Pinpoint the cell where the given text exists, returning its (X, Y) midpoint coordinate. 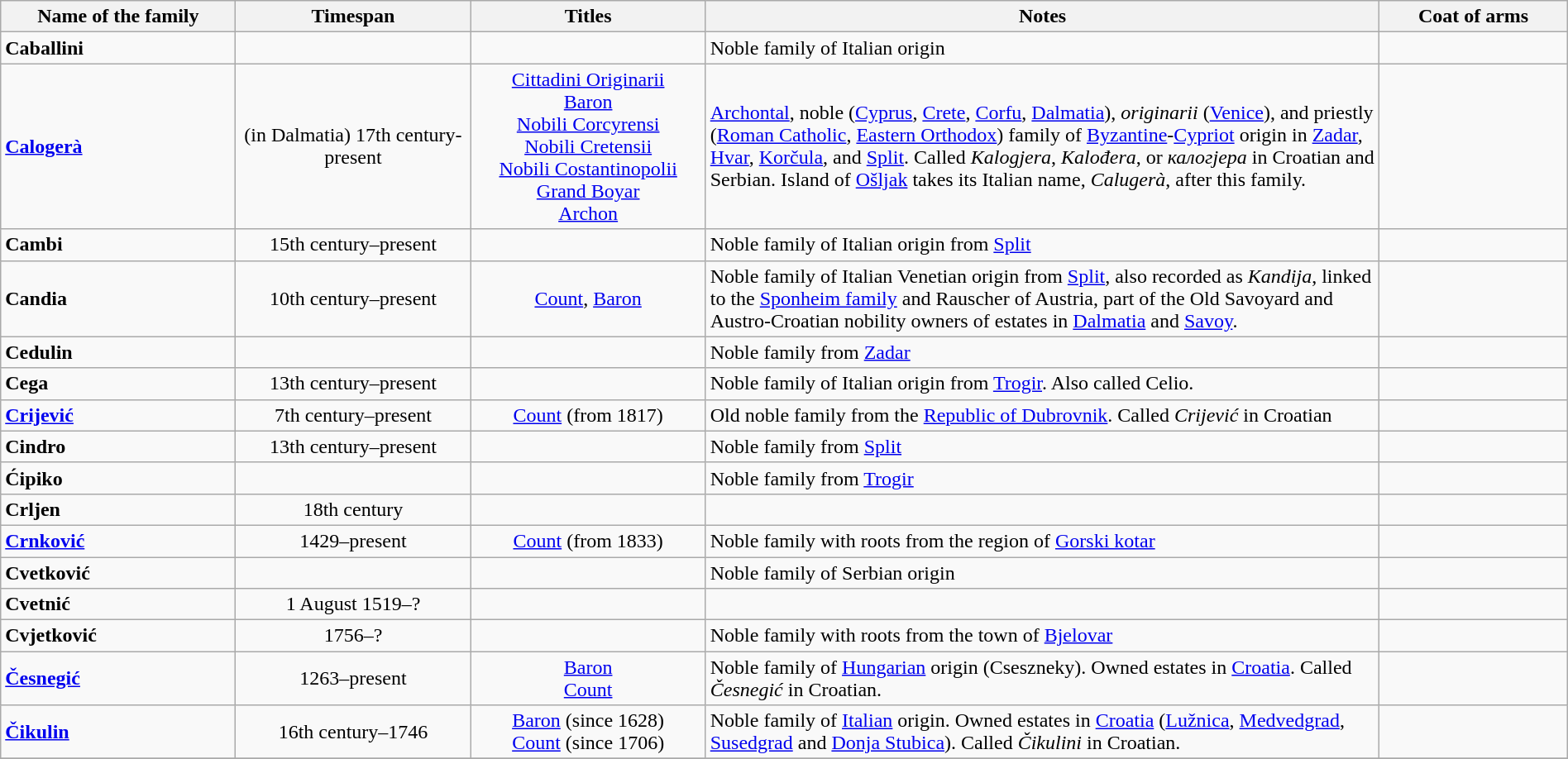
Noble family of Italian origin from Trogir. Also called Celio. (1042, 384)
Candia (118, 298)
15th century–present (353, 245)
7th century–present (353, 415)
Notes (1042, 17)
Caballini (118, 48)
1756–? (353, 636)
Crnković (118, 541)
10th century–present (353, 298)
Count (from 1833) (588, 541)
Cittadini OriginariiBaronNobili CorcyrensiNobili CretensiiNobili CostantinopoliiGrand BoyarArchon (588, 146)
Cedulin (118, 352)
Noble family of Italian origin (1042, 48)
Noble family with roots from the town of Bjelovar (1042, 636)
Crijević (118, 415)
(in Dalmatia) 17th century-present (353, 146)
Baron (since 1628)Count (since 1706) (588, 733)
16th century–1746 (353, 733)
Coat of arms (1474, 17)
Česnegić (118, 678)
1429–present (353, 541)
Cvetković (118, 573)
Čikulin (118, 733)
Old noble family from the Republic of Dubrovnik. Called Crijević in Croatian (1042, 415)
Noble family of Italian origin from Split (1042, 245)
Timespan (353, 17)
Cvjetković (118, 636)
Noble family with roots from the region of Gorski kotar (1042, 541)
Cega (118, 384)
Cambi (118, 245)
Noble family of Serbian origin (1042, 573)
BaronCount (588, 678)
Noble family of Hungarian origin (Cseszneky). Owned estates in Croatia. Called Česnegić in Croatian. (1042, 678)
Noble family of Italian origin. Owned estates in Croatia (Lužnica, Medvedgrad, Susedgrad and Donja Stubica). Called Čikulini in Croatian. (1042, 733)
Crljen (118, 509)
18th century (353, 509)
1 August 1519–? (353, 604)
Noble family from Split (1042, 446)
Name of the family (118, 17)
Titles (588, 17)
Noble family from Trogir (1042, 478)
Count, Baron (588, 298)
Count (from 1817) (588, 415)
1263–present (353, 678)
Noble family from Zadar (1042, 352)
Calogerà (118, 146)
Ćipiko (118, 478)
Cindro (118, 446)
Cvetnić (118, 604)
